Determine the (x, y) coordinate at the center of the cell enclosing the given text.  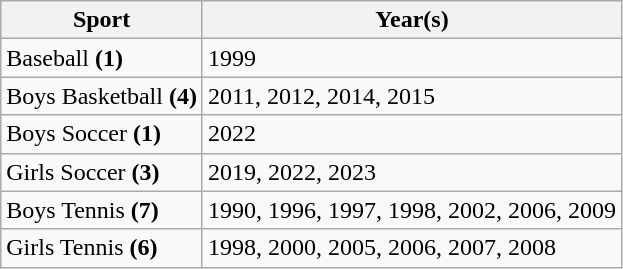
1999 (412, 58)
2019, 2022, 2023 (412, 172)
2022 (412, 134)
Boys Basketball (4) (102, 96)
Boys Soccer (1) (102, 134)
Boys Tennis (7) (102, 210)
2011, 2012, 2014, 2015 (412, 96)
Girls Tennis (6) (102, 248)
1998, 2000, 2005, 2006, 2007, 2008 (412, 248)
1990, 1996, 1997, 1998, 2002, 2006, 2009 (412, 210)
Baseball (1) (102, 58)
Sport (102, 20)
Year(s) (412, 20)
Girls Soccer (3) (102, 172)
